Locate the cell with the specified text and output its [x, y] center coordinate. 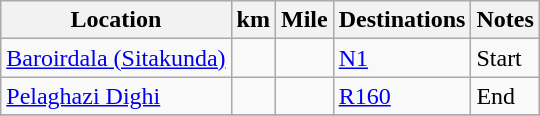
Start [505, 58]
km [253, 20]
Location [116, 20]
Baroirdala (Sitakunda) [116, 58]
R160 [402, 96]
Pelaghazi Dighi [116, 96]
Mile [304, 20]
Destinations [402, 20]
Notes [505, 20]
N1 [402, 58]
End [505, 96]
